Extract the [x, y] coordinate from the center of the cell holding the provided text.  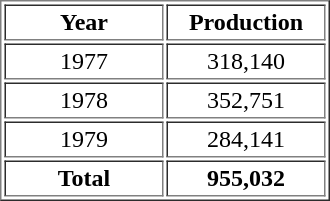
Total [84, 178]
1979 [84, 140]
Year [84, 22]
318,140 [246, 62]
352,751 [246, 100]
1978 [84, 100]
284,141 [246, 140]
1977 [84, 62]
Production [246, 22]
955,032 [246, 178]
